Search for the cell housing the specified text and yield its (X, Y) center coordinate. 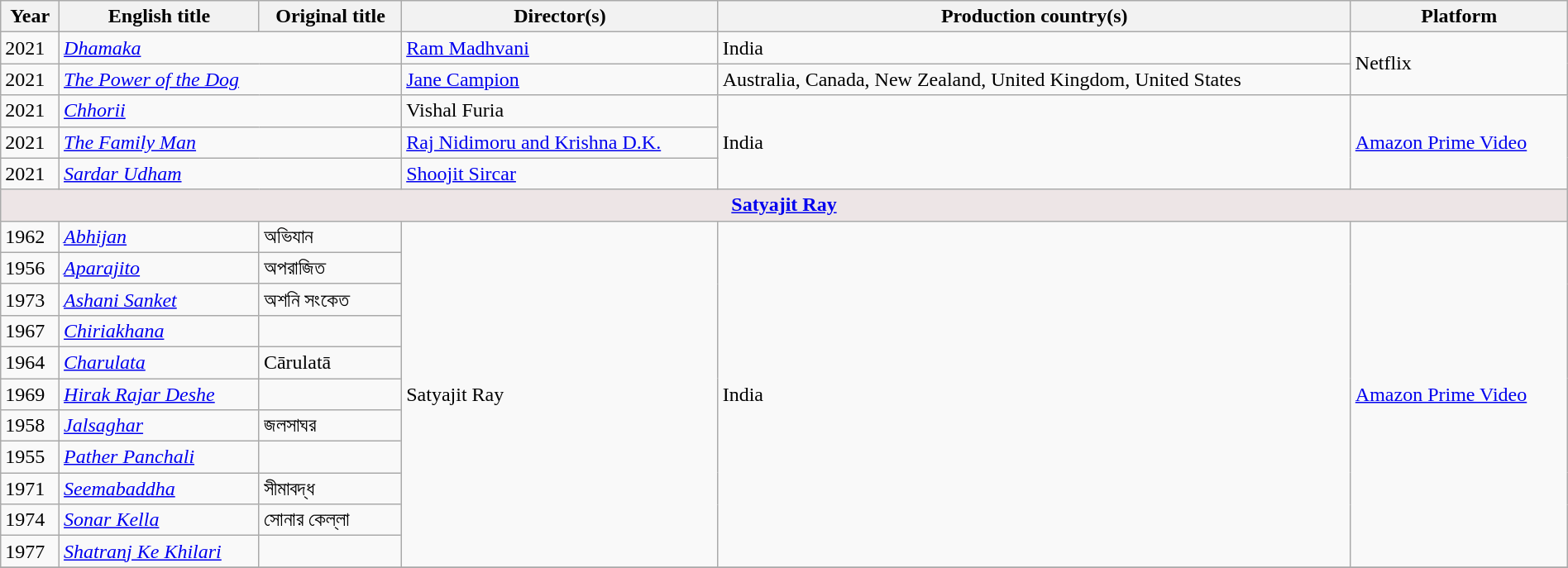
1967 (30, 331)
1958 (30, 426)
1974 (30, 520)
1964 (30, 362)
Ram Madhvani (560, 48)
Director(s) (560, 17)
1956 (30, 268)
Hirak Rajar Deshe (160, 394)
Production country(s) (1034, 17)
Abhijan (160, 236)
অভিযান (330, 236)
Shoojit Sircar (560, 174)
Aparajito (160, 268)
সীমাবদ্ধ (330, 489)
Netflix (1459, 64)
1971 (30, 489)
1955 (30, 457)
1969 (30, 394)
Vishal Furia (560, 111)
অশনি সংকেত (330, 299)
Original title (330, 17)
1973 (30, 299)
Sonar Kella (160, 520)
Platform (1459, 17)
English title (160, 17)
Australia, Canada, New Zealand, United Kingdom, United States (1034, 79)
The Power of the Dog (231, 79)
Dhamaka (231, 48)
Shatranj Ke Khilari (160, 551)
Sardar Udham (231, 174)
Chiriakhana (160, 331)
The Family Man (231, 142)
Pather Panchali (160, 457)
Chhorii (231, 111)
Year (30, 17)
সোনার কেল্লা (330, 520)
Ashani Sanket (160, 299)
Seemabaddha (160, 489)
1977 (30, 551)
Jalsaghar (160, 426)
1962 (30, 236)
Raj Nidimoru and Krishna D.K. (560, 142)
Jane Campion (560, 79)
Charulata (160, 362)
অপরাজিত (330, 268)
জলসাঘর (330, 426)
Cārulatā (330, 362)
